Return [x, y] of the center of cell containing provided text 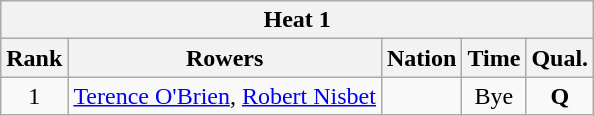
Rowers [225, 58]
Time [494, 58]
Qual. [560, 58]
Rank [34, 58]
Nation [421, 58]
Heat 1 [298, 20]
Terence O'Brien, Robert Nisbet [225, 96]
Bye [494, 96]
Q [560, 96]
1 [34, 96]
